Locate the cell with the specified text and output its (x, y) center coordinate. 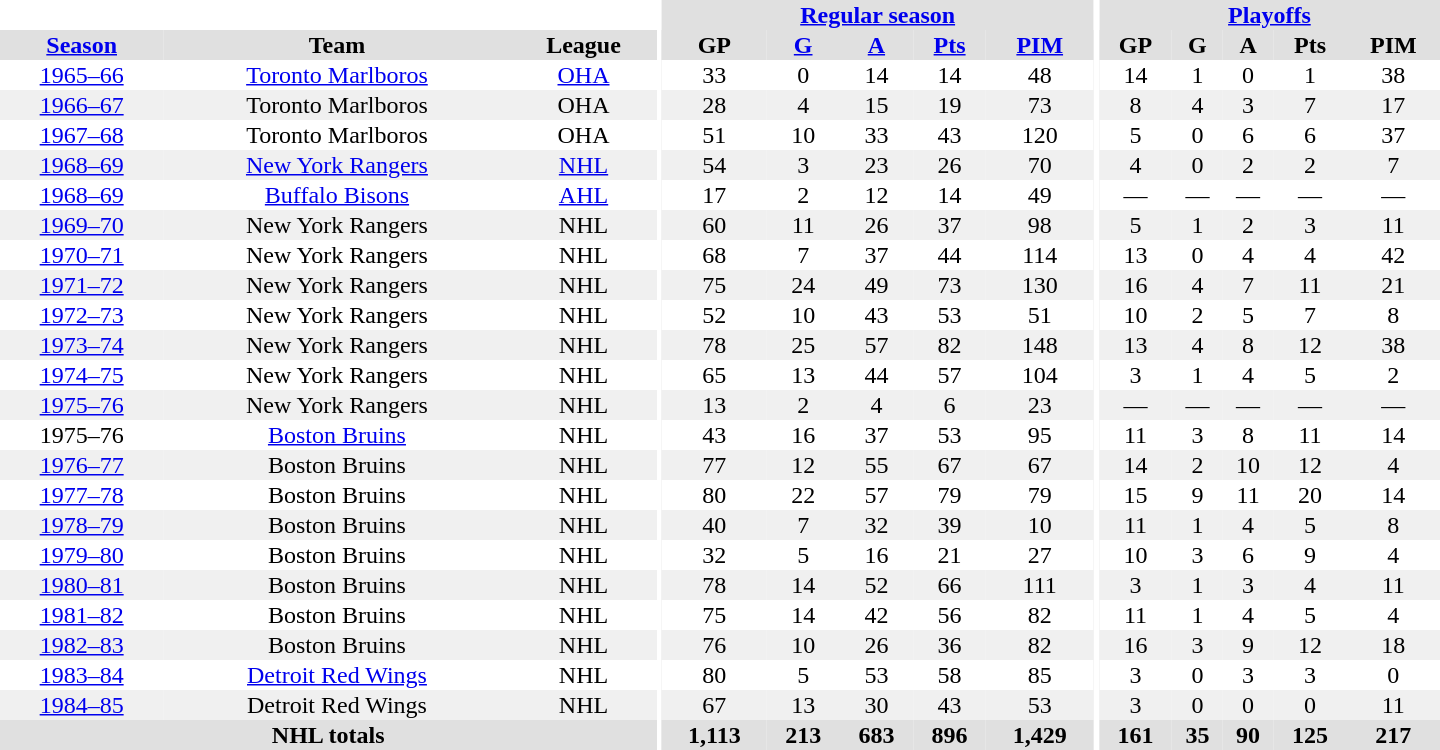
130 (1040, 285)
1970–71 (82, 255)
58 (950, 675)
36 (950, 645)
896 (950, 735)
55 (876, 465)
98 (1040, 225)
1983–84 (82, 675)
25 (804, 345)
54 (714, 165)
22 (804, 495)
1979–80 (82, 555)
28 (714, 105)
111 (1040, 585)
39 (950, 525)
1971–72 (82, 285)
1984–85 (82, 705)
148 (1040, 345)
Season (82, 45)
1977–78 (82, 495)
1966–67 (82, 105)
683 (876, 735)
Team (336, 45)
56 (950, 615)
NHL totals (328, 735)
90 (1248, 735)
213 (804, 735)
Buffalo Bisons (336, 195)
1,113 (714, 735)
1978–79 (82, 525)
114 (1040, 255)
104 (1040, 375)
70 (1040, 165)
48 (1040, 75)
1,429 (1040, 735)
161 (1136, 735)
60 (714, 225)
77 (714, 465)
85 (1040, 675)
30 (876, 705)
68 (714, 255)
20 (1310, 495)
1974–75 (82, 375)
1969–70 (82, 225)
66 (950, 585)
1972–73 (82, 315)
Playoffs (1270, 15)
65 (714, 375)
1965–66 (82, 75)
1967–68 (82, 135)
35 (1198, 735)
19 (950, 105)
27 (1040, 555)
76 (714, 645)
1976–77 (82, 465)
1982–83 (82, 645)
125 (1310, 735)
120 (1040, 135)
1981–82 (82, 615)
95 (1040, 435)
24 (804, 285)
1980–81 (82, 585)
League (584, 45)
Regular season (878, 15)
1973–74 (82, 345)
217 (1394, 735)
AHL (584, 195)
18 (1394, 645)
40 (714, 525)
